From the cell containing the given text, extract its center point as [x, y] coordinate. 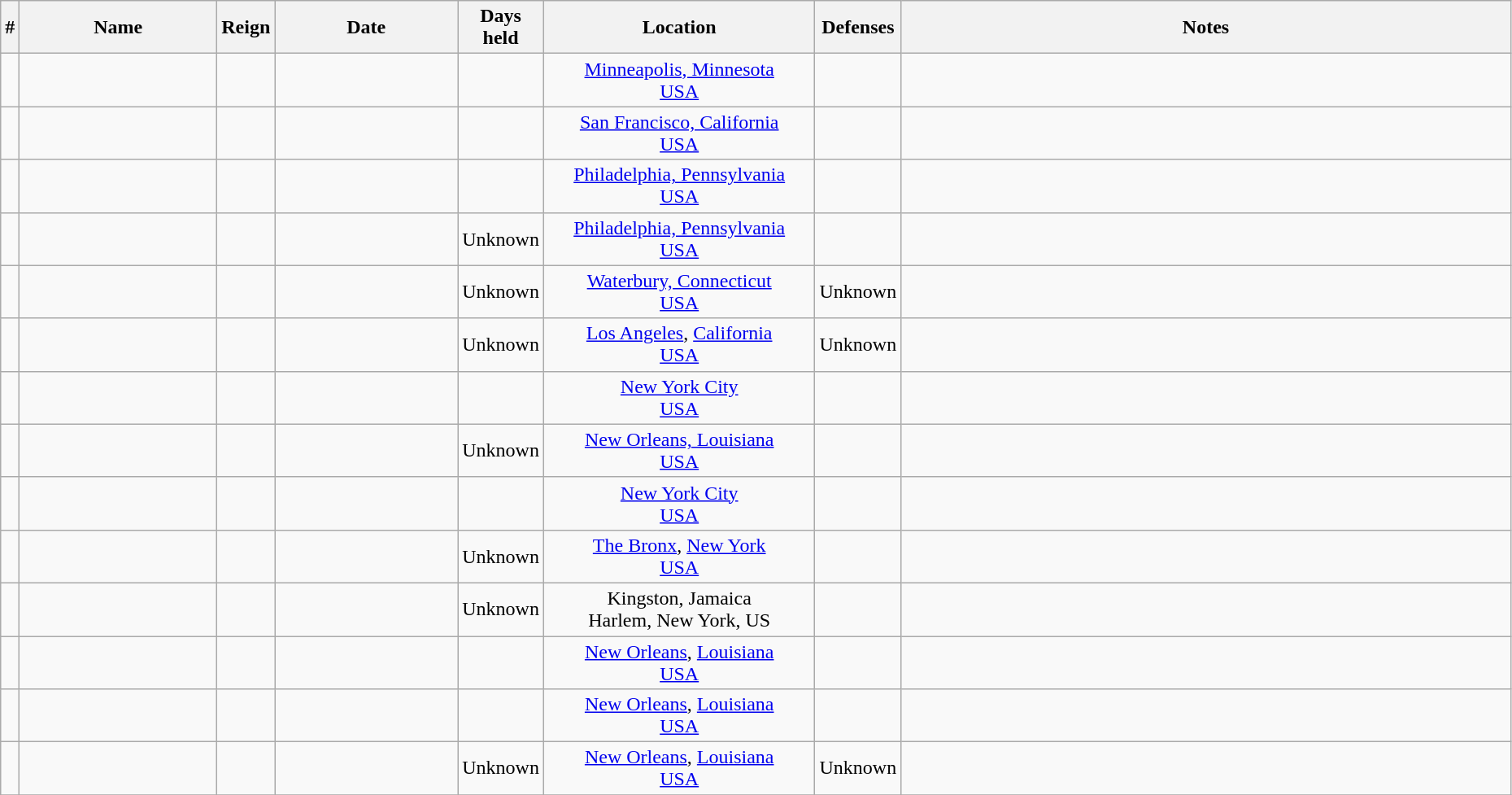
Location [679, 28]
Reign [246, 28]
Notes [1206, 28]
Name [119, 28]
San Francisco, CaliforniaUSA [679, 133]
Waterbury, ConnecticutUSA [679, 291]
Los Angeles, CaliforniaUSA [679, 345]
# [10, 28]
Date [366, 28]
Minneapolis, MinnesotaUSA [679, 80]
Defenses [858, 28]
Daysheld [501, 28]
The Bronx, New YorkUSA [679, 557]
Kingston, JamaicaHarlem, New York, US [679, 609]
